Pinpoint the cell where the given text exists, returning its [X, Y] midpoint coordinate. 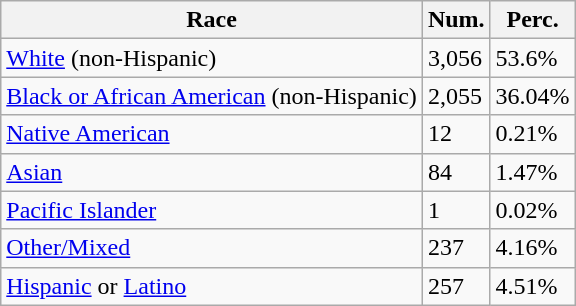
1.47% [532, 172]
84 [456, 172]
Native American [212, 134]
0.21% [532, 134]
4.51% [532, 286]
1 [456, 210]
0.02% [532, 210]
Pacific Islander [212, 210]
4.16% [532, 248]
Num. [456, 20]
Black or African American (non-Hispanic) [212, 96]
Other/Mixed [212, 248]
237 [456, 248]
12 [456, 134]
Perc. [532, 20]
Race [212, 20]
2,055 [456, 96]
3,056 [456, 58]
Hispanic or Latino [212, 286]
36.04% [532, 96]
Asian [212, 172]
257 [456, 286]
White (non-Hispanic) [212, 58]
53.6% [532, 58]
